Provide the [X, Y] coordinate of the cell's center where the given text is located.  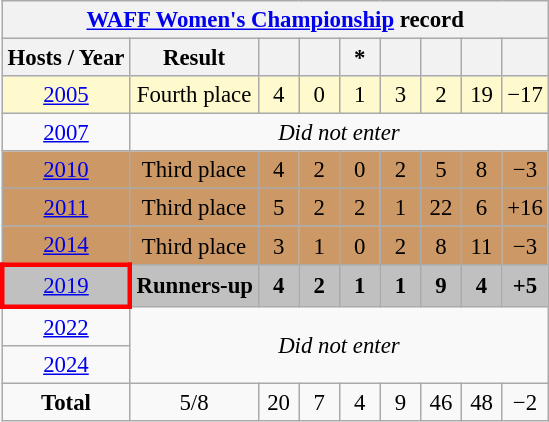
−2 [525, 402]
2011 [66, 208]
22 [442, 208]
+16 [525, 208]
Hosts / Year [66, 58]
20 [278, 402]
2019 [66, 286]
2007 [66, 133]
Result [194, 58]
+5 [525, 286]
2022 [66, 326]
7 [320, 402]
11 [482, 246]
48 [482, 402]
6 [482, 208]
2014 [66, 246]
46 [442, 402]
5/8 [194, 402]
−17 [525, 95]
Fourth place [194, 95]
Total [66, 402]
Runners-up [194, 286]
* [360, 58]
2024 [66, 364]
WAFF Women's Championship record [275, 20]
19 [482, 95]
2005 [66, 95]
2010 [66, 170]
